Capture the cell that displays the provided text and extract its [X, Y] central coordinate. 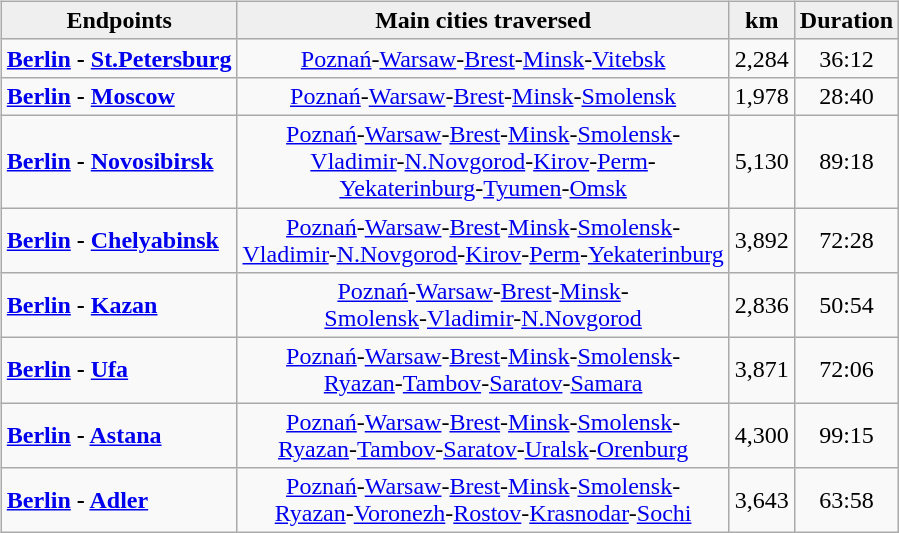
Poznań-Warsaw-Brest-Minsk-Smolensk-Ryazan-Tambov-Saratov-Samara [483, 370]
4,300 [762, 436]
99:15 [846, 436]
3,643 [762, 500]
36:12 [846, 58]
3,892 [762, 240]
Berlin - Kazan [119, 306]
Berlin - Ufa [119, 370]
Poznań-Warsaw-Brest-Minsk-Smolensk-Vladimir-N.Novgorod-Kirov-Perm-Yekaterinburg-Tyumen-Omsk [483, 161]
km [762, 20]
Berlin - Novosibirsk [119, 161]
Poznań-Warsaw-Brest-Minsk-Vitebsk [483, 58]
2,836 [762, 306]
3,871 [762, 370]
Poznań-Warsaw-Brest-Minsk-Smolensk-Vladimir-N.Novgorod-Kirov-Perm-Yekaterinburg [483, 240]
Berlin - Moscow [119, 96]
Berlin - Chelyabinsk [119, 240]
Poznań-Warsaw-Brest-Minsk-Smolensk-Vladimir-N.Novgorod [483, 306]
28:40 [846, 96]
Berlin - Astana [119, 436]
5,130 [762, 161]
Duration [846, 20]
Poznań-Warsaw-Brest-Minsk-Smolensk [483, 96]
Berlin - St.Petersburg [119, 58]
72:06 [846, 370]
Poznań-Warsaw-Brest-Minsk-Smolensk-Ryazan-Voronezh-Rostov-Krasnodar-Sochi [483, 500]
72:28 [846, 240]
Berlin - Adler [119, 500]
50:54 [846, 306]
2,284 [762, 58]
63:58 [846, 500]
Main cities traversed [483, 20]
Endpoints [119, 20]
Poznań-Warsaw-Brest-Minsk-Smolensk-Ryazan-Tambov-Saratov-Uralsk-Orenburg [483, 436]
1,978 [762, 96]
89:18 [846, 161]
